Identify which cell holds the provided text, then report its (x, y) central coordinate. 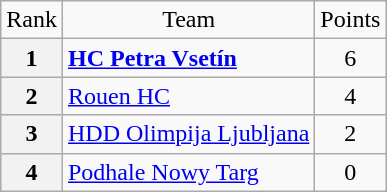
0 (350, 172)
Team (188, 20)
1 (32, 58)
Rouen HC (188, 96)
Points (350, 20)
3 (32, 134)
HDD Olimpija Ljubljana (188, 134)
6 (350, 58)
Rank (32, 20)
HC Petra Vsetín (188, 58)
Podhale Nowy Targ (188, 172)
